Scan for the cell matching the given text and deliver its [x, y] coordinate at center. 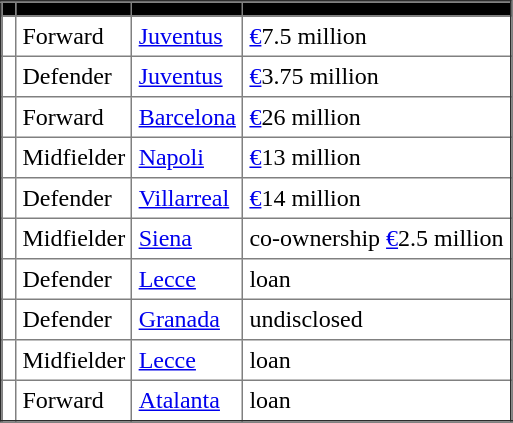
Barcelona [188, 117]
€3.75 million [377, 76]
Siena [188, 238]
Atalanta [188, 400]
Villarreal [188, 198]
€7.5 million [377, 36]
Granada [188, 319]
Napoli [188, 157]
€26 million [377, 117]
co-ownership €2.5 million [377, 238]
€14 million [377, 198]
€13 million [377, 157]
undisclosed [377, 319]
